From the cell containing the given text, extract its center point as (x, y) coordinate. 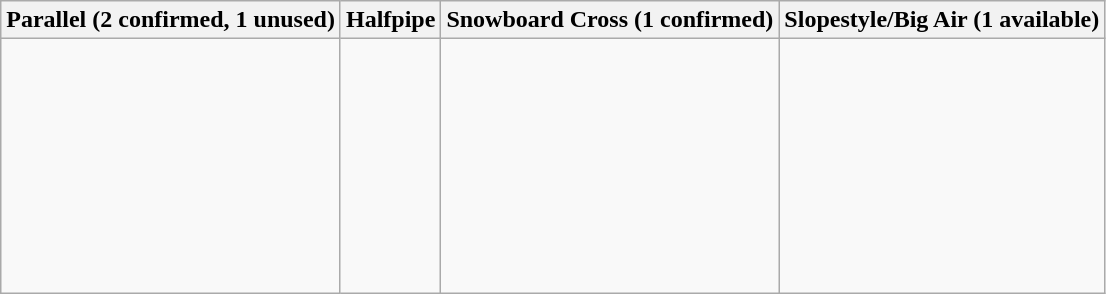
Slopestyle/Big Air (1 available) (942, 20)
Parallel (2 confirmed, 1 unused) (171, 20)
Halfpipe (390, 20)
Snowboard Cross (1 confirmed) (610, 20)
